For the text-containing cell, return its midpoint in (X, Y) coordinate format. 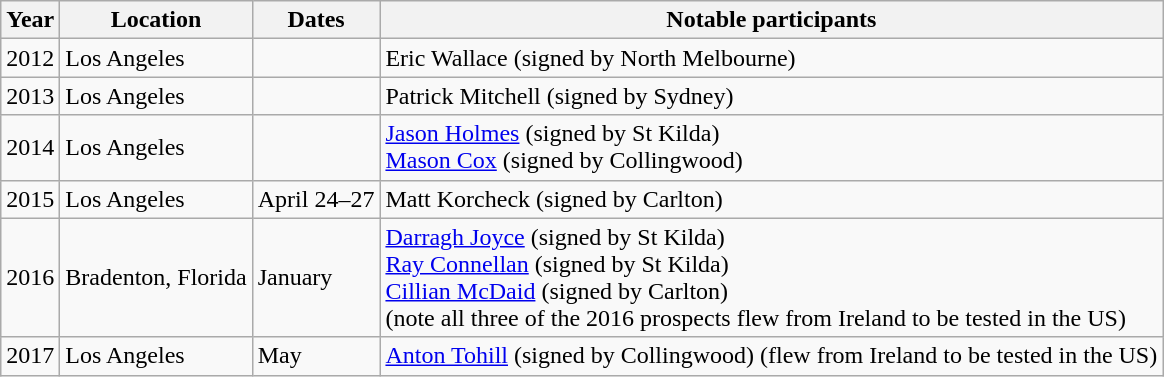
Matt Korcheck (signed by Carlton) (772, 199)
Anton Tohill (signed by Collingwood) (flew from Ireland to be tested in the US) (772, 356)
2017 (30, 356)
2014 (30, 148)
Bradenton, Florida (156, 278)
April 24–27 (316, 199)
Year (30, 20)
January (316, 278)
Patrick Mitchell (signed by Sydney) (772, 96)
2012 (30, 58)
2015 (30, 199)
Eric Wallace (signed by North Melbourne) (772, 58)
Dates (316, 20)
May (316, 356)
Notable participants (772, 20)
2013 (30, 96)
Location (156, 20)
2016 (30, 278)
Jason Holmes (signed by St Kilda)Mason Cox (signed by Collingwood) (772, 148)
